From the cell containing the given text, extract its center point as (X, Y) coordinate. 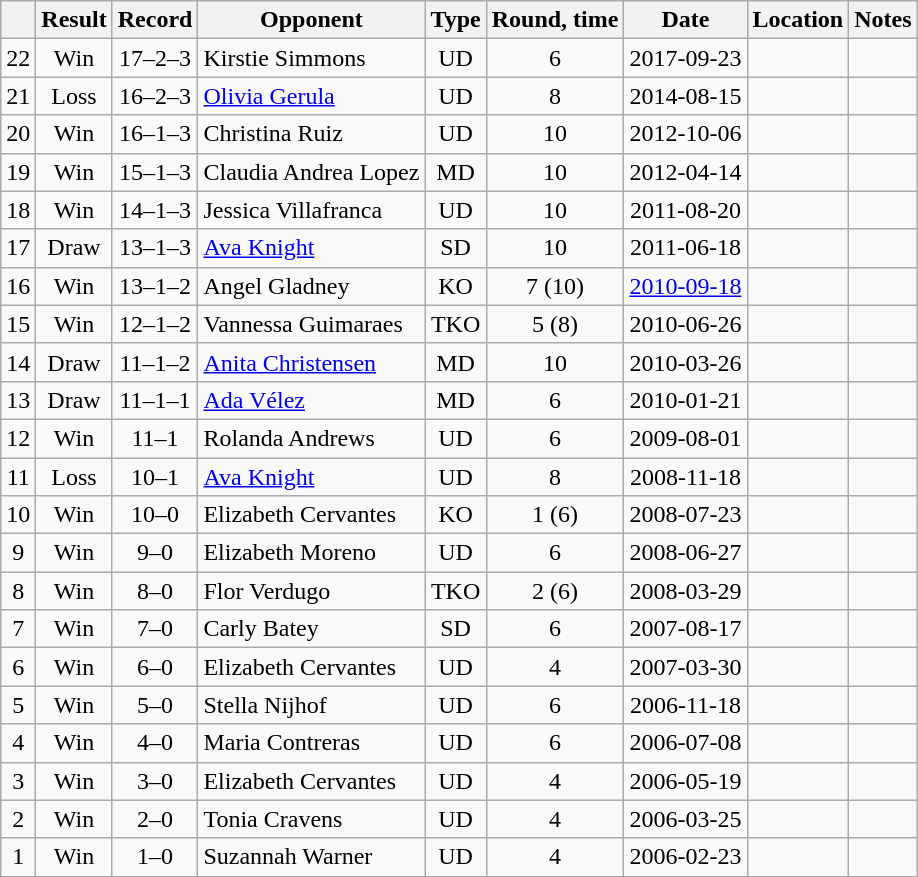
Elizabeth Moreno (312, 553)
2009-08-01 (686, 438)
2008-11-18 (686, 477)
Anita Christensen (312, 362)
2–0 (155, 819)
5–0 (155, 705)
2010-01-21 (686, 400)
3–0 (155, 781)
Record (155, 20)
2008-06-27 (686, 553)
Jessica Villafranca (312, 210)
Angel Gladney (312, 286)
2010-03-26 (686, 362)
Christina Ruiz (312, 134)
2017-09-23 (686, 58)
11 (18, 477)
1–0 (155, 857)
Flor Verdugo (312, 591)
11–1–2 (155, 362)
12–1–2 (155, 324)
11–1 (155, 438)
11–1–1 (155, 400)
9–0 (155, 553)
6–0 (155, 667)
Opponent (312, 20)
7 (18, 629)
13 (18, 400)
2011-06-18 (686, 248)
Location (798, 20)
Carly Batey (312, 629)
2006-11-18 (686, 705)
22 (18, 58)
Claudia Andrea Lopez (312, 172)
2008-07-23 (686, 515)
2007-08-17 (686, 629)
2012-10-06 (686, 134)
16 (18, 286)
2006-05-19 (686, 781)
14–1–3 (155, 210)
4–0 (155, 743)
Type (456, 20)
17 (18, 248)
2007-03-30 (686, 667)
21 (18, 96)
Result (74, 20)
2011-08-20 (686, 210)
2014-08-15 (686, 96)
15–1–3 (155, 172)
Maria Contreras (312, 743)
2010-09-18 (686, 286)
19 (18, 172)
Date (686, 20)
2 (6) (555, 591)
13–1–3 (155, 248)
17–2–3 (155, 58)
Kirstie Simmons (312, 58)
7–0 (155, 629)
1 (18, 857)
5 (18, 705)
Vannessa Guimaraes (312, 324)
15 (18, 324)
1 (6) (555, 515)
10–0 (155, 515)
2006-03-25 (686, 819)
5 (8) (555, 324)
14 (18, 362)
8–0 (155, 591)
20 (18, 134)
Round, time (555, 20)
7 (10) (555, 286)
9 (18, 553)
2010-06-26 (686, 324)
3 (18, 781)
Notes (883, 20)
Olivia Gerula (312, 96)
2006-02-23 (686, 857)
2 (18, 819)
18 (18, 210)
Suzannah Warner (312, 857)
2006-07-08 (686, 743)
Stella Nijhof (312, 705)
Rolanda Andrews (312, 438)
Ada Vélez (312, 400)
13–1–2 (155, 286)
Tonia Cravens (312, 819)
10–1 (155, 477)
16–2–3 (155, 96)
2012-04-14 (686, 172)
16–1–3 (155, 134)
12 (18, 438)
2008-03-29 (686, 591)
